Locate the cell with the specified text and output its (X, Y) center coordinate. 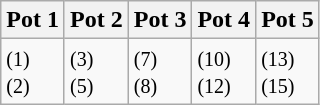
(3) (5) (96, 72)
Pot 5 (288, 20)
(10) (12) (224, 72)
Pot 1 (33, 20)
Pot 4 (224, 20)
(7) (8) (160, 72)
Pot 2 (96, 20)
Pot 3 (160, 20)
(13) (15) (288, 72)
(1) (2) (33, 72)
